Return the [X, Y] coordinate for the center point of the cell that contains the specified text.  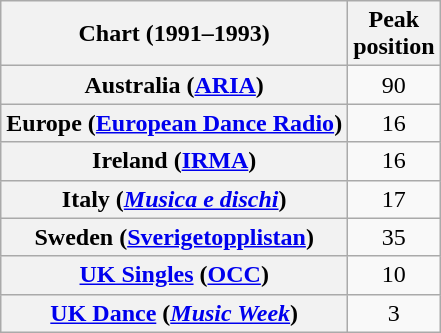
3 [394, 313]
Australia (ARIA) [174, 85]
Europe (European Dance Radio) [174, 123]
17 [394, 199]
Italy (Musica e dischi) [174, 199]
90 [394, 85]
Peakposition [394, 34]
Sweden (Sverigetopplistan) [174, 237]
Ireland (IRMA) [174, 161]
35 [394, 237]
UK Dance (Music Week) [174, 313]
UK Singles (OCC) [174, 275]
Chart (1991–1993) [174, 34]
10 [394, 275]
